Scan for the cell matching the given text and deliver its (x, y) coordinate at center. 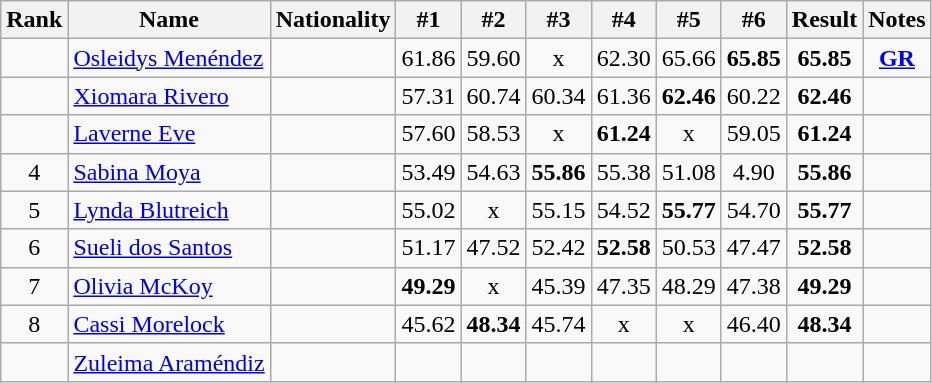
4.90 (754, 172)
61.36 (624, 96)
52.42 (558, 248)
55.15 (558, 210)
Zuleima Araméndiz (169, 362)
Nationality (333, 20)
Name (169, 20)
GR (897, 58)
#1 (428, 20)
7 (34, 286)
54.52 (624, 210)
Sabina Moya (169, 172)
58.53 (494, 134)
59.05 (754, 134)
Laverne Eve (169, 134)
47.38 (754, 286)
#2 (494, 20)
Rank (34, 20)
60.74 (494, 96)
59.60 (494, 58)
Xiomara Rivero (169, 96)
57.31 (428, 96)
#4 (624, 20)
55.38 (624, 172)
Olivia McKoy (169, 286)
Osleidys Menéndez (169, 58)
57.60 (428, 134)
65.66 (688, 58)
50.53 (688, 248)
45.39 (558, 286)
51.08 (688, 172)
60.22 (754, 96)
46.40 (754, 324)
Sueli dos Santos (169, 248)
54.63 (494, 172)
55.02 (428, 210)
5 (34, 210)
Notes (897, 20)
#6 (754, 20)
45.62 (428, 324)
4 (34, 172)
#3 (558, 20)
47.35 (624, 286)
60.34 (558, 96)
45.74 (558, 324)
Cassi Morelock (169, 324)
54.70 (754, 210)
#5 (688, 20)
62.30 (624, 58)
61.86 (428, 58)
47.52 (494, 248)
8 (34, 324)
Result (824, 20)
53.49 (428, 172)
Lynda Blutreich (169, 210)
51.17 (428, 248)
47.47 (754, 248)
6 (34, 248)
48.29 (688, 286)
